Locate the cell with the specified text and output its [X, Y] center coordinate. 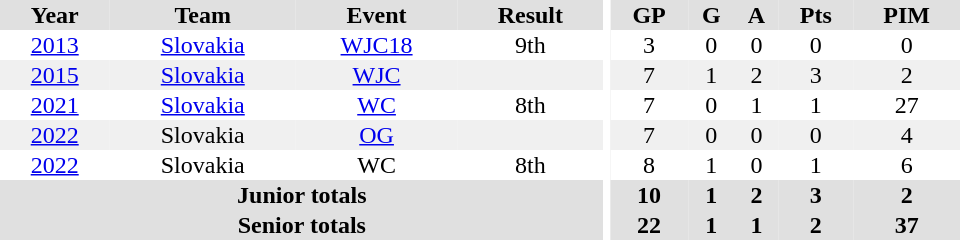
A [757, 15]
WJC [376, 75]
6 [906, 165]
PIM [906, 15]
OG [376, 135]
WJC18 [376, 45]
2013 [54, 45]
Team [202, 15]
9th [530, 45]
22 [649, 225]
2015 [54, 75]
2021 [54, 105]
27 [906, 105]
GP [649, 15]
10 [649, 195]
4 [906, 135]
Year [54, 15]
Pts [816, 15]
8 [649, 165]
Junior totals [302, 195]
Senior totals [302, 225]
Event [376, 15]
G [712, 15]
37 [906, 225]
Result [530, 15]
